Identify which cell holds the provided text, then report its (X, Y) central coordinate. 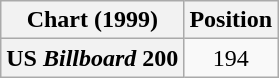
US Billboard 200 (92, 58)
Chart (1999) (92, 20)
Position (231, 20)
194 (231, 58)
